Capture the cell that displays the provided text and extract its (x, y) central coordinate. 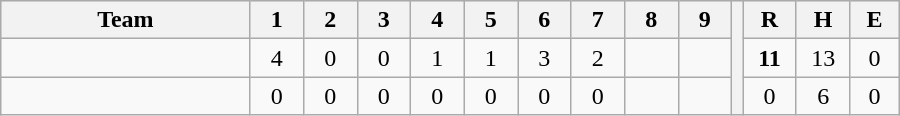
E (874, 20)
R (770, 20)
9 (705, 20)
H (823, 20)
8 (652, 20)
11 (770, 58)
7 (598, 20)
13 (823, 58)
5 (491, 20)
Team (126, 20)
